Search for the cell housing the specified text and yield its [x, y] center coordinate. 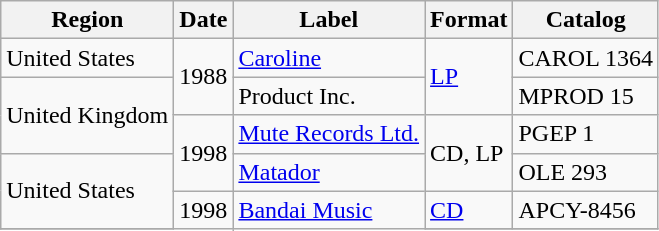
Date [204, 20]
Label [329, 20]
Mute Records Ltd. [329, 134]
Caroline [329, 58]
Bandai Music [329, 210]
CD [469, 210]
APCY-8456 [586, 210]
United Kingdom [88, 115]
PGEP 1 [586, 134]
Format [469, 20]
1988 [204, 77]
MPROD 15 [586, 96]
LP [469, 77]
CAROL 1364 [586, 58]
CD, LP [469, 153]
Region [88, 20]
Catalog [586, 20]
Matador [329, 172]
OLE 293 [586, 172]
Product Inc. [329, 96]
